Determine the (x, y) coordinate at the center of the cell enclosing the given text.  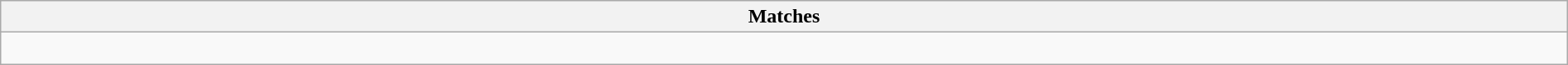
Matches (784, 17)
